Locate the cell with the specified text and output its [X, Y] center coordinate. 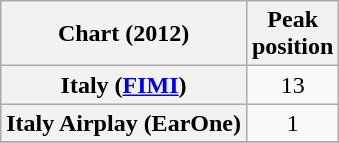
Italy (FIMI) [124, 85]
Chart (2012) [124, 34]
1 [292, 123]
Italy Airplay (EarOne) [124, 123]
13 [292, 85]
Peakposition [292, 34]
